From the cell containing the given text, extract its center point as [X, Y] coordinate. 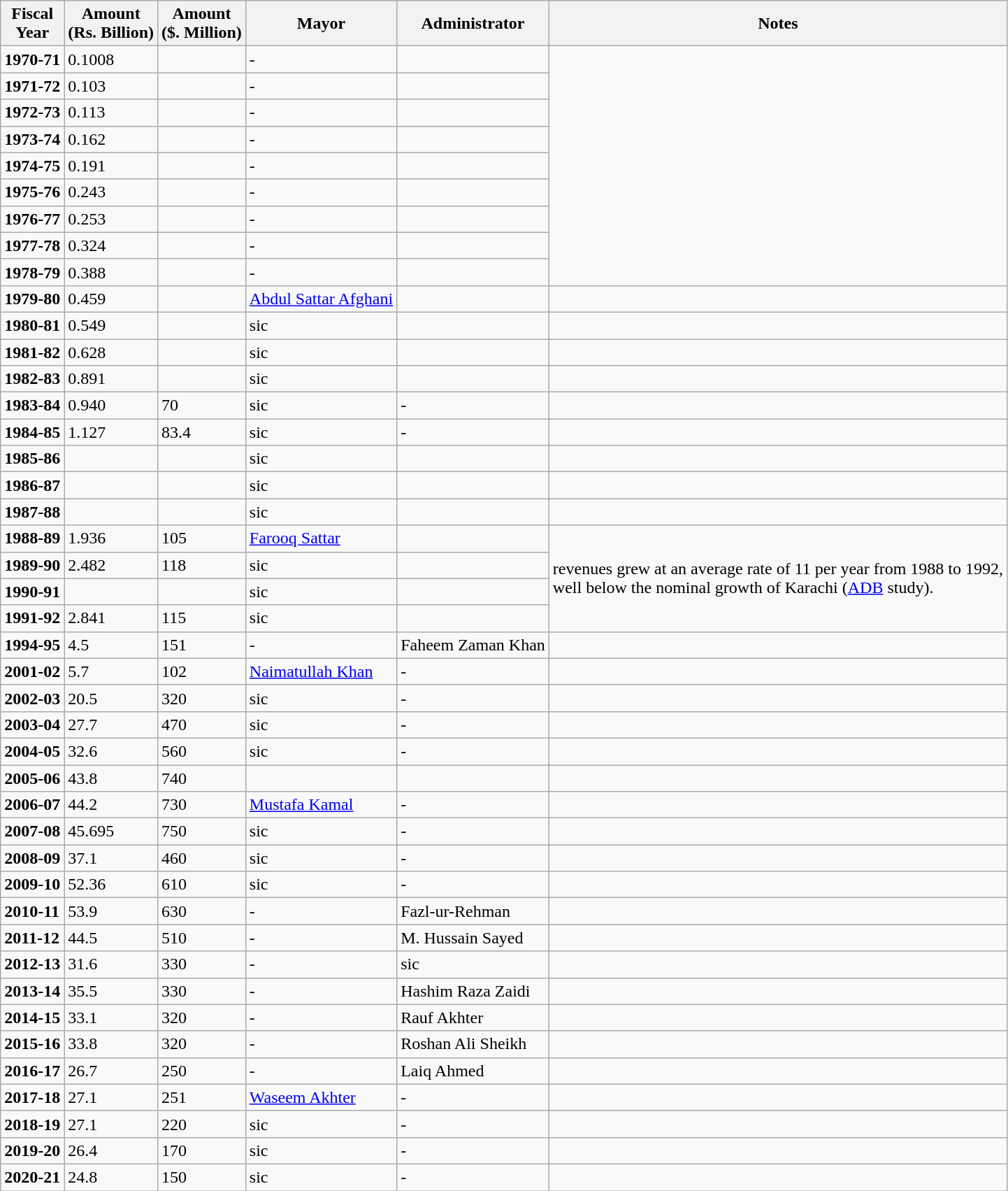
5.7 [111, 671]
Farooq Sattar [321, 539]
2008-09 [32, 858]
1990-91 [32, 592]
1984-85 [32, 432]
44.2 [111, 805]
FiscalYear [32, 24]
20.5 [111, 698]
115 [202, 618]
1973-74 [32, 139]
M. Hussain Sayed [473, 938]
2015-16 [32, 1044]
83.4 [202, 432]
1983-84 [32, 406]
2014-15 [32, 1018]
45.695 [111, 832]
Rauf Akhter [473, 1018]
1989-90 [32, 565]
2011-12 [32, 938]
470 [202, 725]
1982-83 [32, 379]
1971-72 [32, 86]
220 [202, 1124]
151 [202, 645]
510 [202, 938]
Faheem Zaman Khan [473, 645]
0.103 [111, 86]
2012-13 [32, 964]
37.1 [111, 858]
52.36 [111, 885]
2016-17 [32, 1071]
Laiq Ahmed [473, 1071]
0.113 [111, 113]
43.8 [111, 778]
2004-05 [32, 751]
Roshan Ali Sheikh [473, 1044]
1991-92 [32, 618]
Waseem Akhter [321, 1097]
2005-06 [32, 778]
2013-14 [32, 991]
Mustafa Kamal [321, 805]
118 [202, 565]
1994-95 [32, 645]
1978-79 [32, 272]
0.388 [111, 272]
32.6 [111, 751]
31.6 [111, 964]
1981-82 [32, 352]
1976-77 [32, 219]
Hashim Raza Zaidi [473, 991]
Notes [777, 24]
1987-88 [32, 512]
2020-21 [32, 1177]
460 [202, 858]
170 [202, 1150]
35.5 [111, 991]
250 [202, 1071]
1980-81 [32, 325]
44.5 [111, 938]
730 [202, 805]
102 [202, 671]
Abdul Sattar Afghani [321, 299]
Amount(Rs. Billion) [111, 24]
70 [202, 406]
2001-02 [32, 671]
2019-20 [32, 1150]
53.9 [111, 911]
2009-10 [32, 885]
2002-03 [32, 698]
2010-11 [32, 911]
0.940 [111, 406]
0.628 [111, 352]
2006-07 [32, 805]
740 [202, 778]
1970-71 [32, 59]
0.891 [111, 379]
27.7 [111, 725]
33.8 [111, 1044]
1986-87 [32, 485]
105 [202, 539]
33.1 [111, 1018]
560 [202, 751]
1.127 [111, 432]
0.324 [111, 245]
Fazl-ur-Rehman [473, 911]
1972-73 [32, 113]
750 [202, 832]
150 [202, 1177]
2018-19 [32, 1124]
1.936 [111, 539]
26.4 [111, 1150]
Naimatullah Khan [321, 671]
Administrator [473, 24]
2017-18 [32, 1097]
revenues grew at an average rate of 11 per year from 1988 to 1992,well below the nominal growth of Karachi (ADB study). [777, 578]
4.5 [111, 645]
1975-76 [32, 192]
1979-80 [32, 299]
0.549 [111, 325]
Amount($. Million) [202, 24]
26.7 [111, 1071]
2007-08 [32, 832]
2.482 [111, 565]
1977-78 [32, 245]
0.162 [111, 139]
1985-86 [32, 459]
0.253 [111, 219]
24.8 [111, 1177]
0.191 [111, 166]
Mayor [321, 24]
1988-89 [32, 539]
610 [202, 885]
0.243 [111, 192]
0.459 [111, 299]
0.1008 [111, 59]
630 [202, 911]
251 [202, 1097]
2.841 [111, 618]
1974-75 [32, 166]
2003-04 [32, 725]
